Return (X, Y) of the center of cell containing provided text 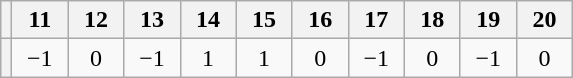
17 (376, 20)
20 (544, 20)
11 (40, 20)
19 (488, 20)
14 (208, 20)
12 (96, 20)
16 (320, 20)
15 (264, 20)
13 (152, 20)
18 (432, 20)
